Locate the cell with the specified text and output its [X, Y] center coordinate. 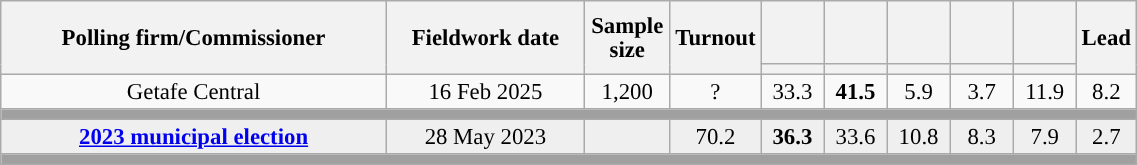
Sample size [627, 38]
10.8 [918, 138]
8.2 [1106, 92]
2.7 [1106, 138]
28 May 2023 [485, 138]
1,200 [627, 92]
11.9 [1044, 92]
Polling firm/Commissioner [194, 38]
2023 municipal election [194, 138]
36.3 [792, 138]
Turnout [716, 38]
Getafe Central [194, 92]
5.9 [918, 92]
? [716, 92]
Lead [1106, 38]
33.6 [856, 138]
33.3 [792, 92]
8.3 [982, 138]
16 Feb 2025 [485, 92]
41.5 [856, 92]
3.7 [982, 92]
70.2 [716, 138]
7.9 [1044, 138]
Fieldwork date [485, 38]
